Provide the (X, Y) coordinate of the cell's center where the given text is located.  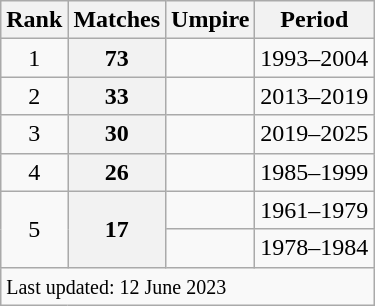
26 (117, 172)
2019–2025 (314, 134)
Rank (34, 20)
30 (117, 134)
1993–2004 (314, 58)
1961–1979 (314, 210)
33 (117, 96)
2 (34, 96)
73 (117, 58)
3 (34, 134)
17 (117, 229)
Period (314, 20)
1985–1999 (314, 172)
2013–2019 (314, 96)
Umpire (210, 20)
4 (34, 172)
5 (34, 229)
1 (34, 58)
Matches (117, 20)
Last updated: 12 June 2023 (188, 286)
1978–1984 (314, 248)
